Return the (X, Y) coordinate for the center point of the cell that contains the specified text.  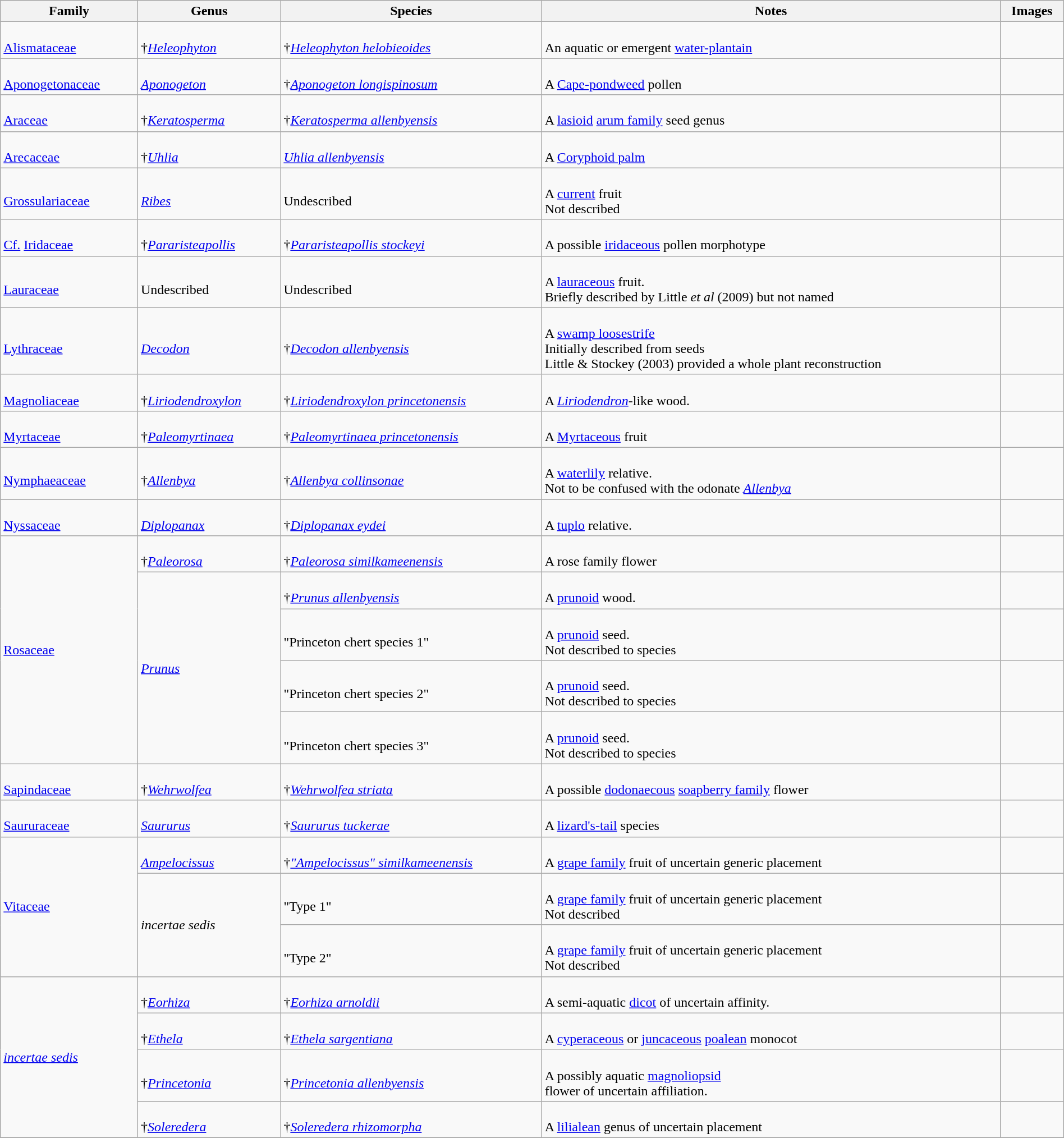
A lauraceous fruit. Briefly described by Little et al (2009) but not named (771, 282)
"Type 1" (411, 899)
A prunoid wood. (771, 590)
A current fruitNot described (771, 194)
Decodon (209, 341)
†Soleredera rhizomorpha (411, 1119)
"Type 2" (411, 951)
Prunus (209, 668)
Cf. Iridaceae (70, 238)
†Allenbya (209, 473)
†Uhlia (209, 149)
Aponogetonaceae (70, 76)
†Pararisteapollis (209, 238)
A waterlily relative.Not to be confused with the odonate Allenbya (771, 473)
Grossulariaceae (70, 194)
Nymphaeaceae (70, 473)
Alismataceae (70, 40)
A possible dodonaecous soapberry family flower (771, 782)
"Princeton chert species 1" (411, 635)
A possibly aquatic magnoliopsid flower of uncertain affiliation. (771, 1075)
†Wehrwolfea (209, 782)
A Liriodendron-like wood. (771, 393)
†Decodon allenbyensis (411, 341)
†Paleomyrtinaea princetonensis (411, 429)
Araceae (70, 113)
An aquatic or emergent water-plantain (771, 40)
†Pararisteapollis stockeyi (411, 238)
A lasioid arum family seed genus (771, 113)
Lauraceae (70, 282)
†Liriodendroxylon princetonensis (411, 393)
†Diplopanax eydei (411, 517)
Ribes (209, 194)
Diplopanax (209, 517)
†Saururus tuckerae (411, 818)
Myrtaceae (70, 429)
A cyperaceous or juncaceous poalean monocot (771, 1031)
Species (411, 11)
A rose family flower (771, 554)
†Paleomyrtinaea (209, 429)
A lizard's-tail species (771, 818)
†Paleorosa (209, 554)
†Liriodendroxylon (209, 393)
Lythraceae (70, 341)
†Paleorosa similkameenensis (411, 554)
Nyssaceae (70, 517)
Genus (209, 11)
†Eorhiza (209, 994)
"Princeton chert species 3" (411, 738)
Sapindaceae (70, 782)
A Myrtaceous fruit (771, 429)
†Heleophyton (209, 40)
Vitaceae (70, 907)
A tuplo relative. (771, 517)
†Ethela sargentiana (411, 1031)
†Keratosperma (209, 113)
A lilialean genus of uncertain placement (771, 1119)
Magnoliaceae (70, 393)
Rosaceae (70, 650)
†Soleredera (209, 1119)
†Allenbya collinsonae (411, 473)
†Princetonia (209, 1075)
Uhlia allenbyensis (411, 149)
Aponogeton (209, 76)
A grape family fruit of uncertain generic placement (771, 855)
Ampelocissus (209, 855)
A Coryphoid palm (771, 149)
Notes (771, 11)
†Prunus allenbyensis (411, 590)
Images (1031, 11)
"Princeton chert species 2" (411, 686)
Arecaceae (70, 149)
†Ethela (209, 1031)
†Aponogeton longispinosum (411, 76)
Saururaceae (70, 818)
†Heleophyton helobieoides (411, 40)
A possible iridaceous pollen morphotype (771, 238)
Family (70, 11)
A semi-aquatic dicot of uncertain affinity. (771, 994)
†Keratosperma allenbyensis (411, 113)
†Eorhiza arnoldii (411, 994)
†Wehrwolfea striata (411, 782)
Saururus (209, 818)
A swamp loosestrife Initially described from seeds Little & Stockey (2003) provided a whole plant reconstruction (771, 341)
†Princetonia allenbyensis (411, 1075)
A Cape-pondweed pollen (771, 76)
†"Ampelocissus" similkameenensis (411, 855)
